Locate the cell with the specified text and output its [x, y] center coordinate. 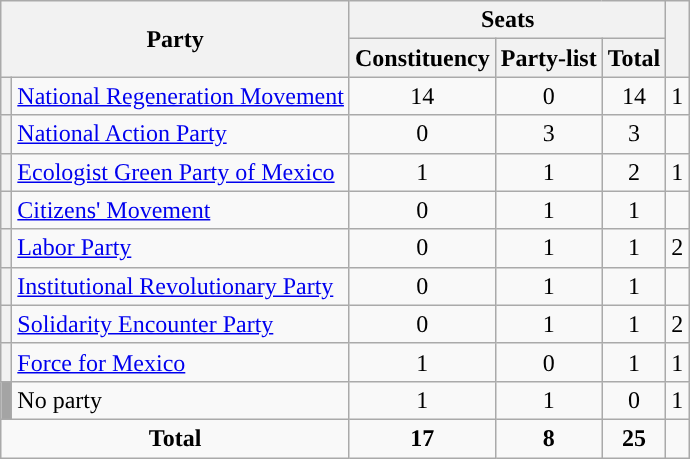
Party-list [548, 58]
Force for Mexico [181, 362]
No party [181, 400]
Citizens' Movement [181, 210]
25 [634, 438]
Solidarity Encounter Party [181, 324]
Party [176, 39]
Ecologist Green Party of Mexico [181, 172]
Seats [507, 20]
National Regeneration Movement [181, 96]
Labor Party [181, 248]
Institutional Revolutionary Party [181, 286]
17 [422, 438]
Constituency [422, 58]
National Action Party [181, 134]
8 [548, 438]
